Search for the cell housing the specified text and yield its (X, Y) center coordinate. 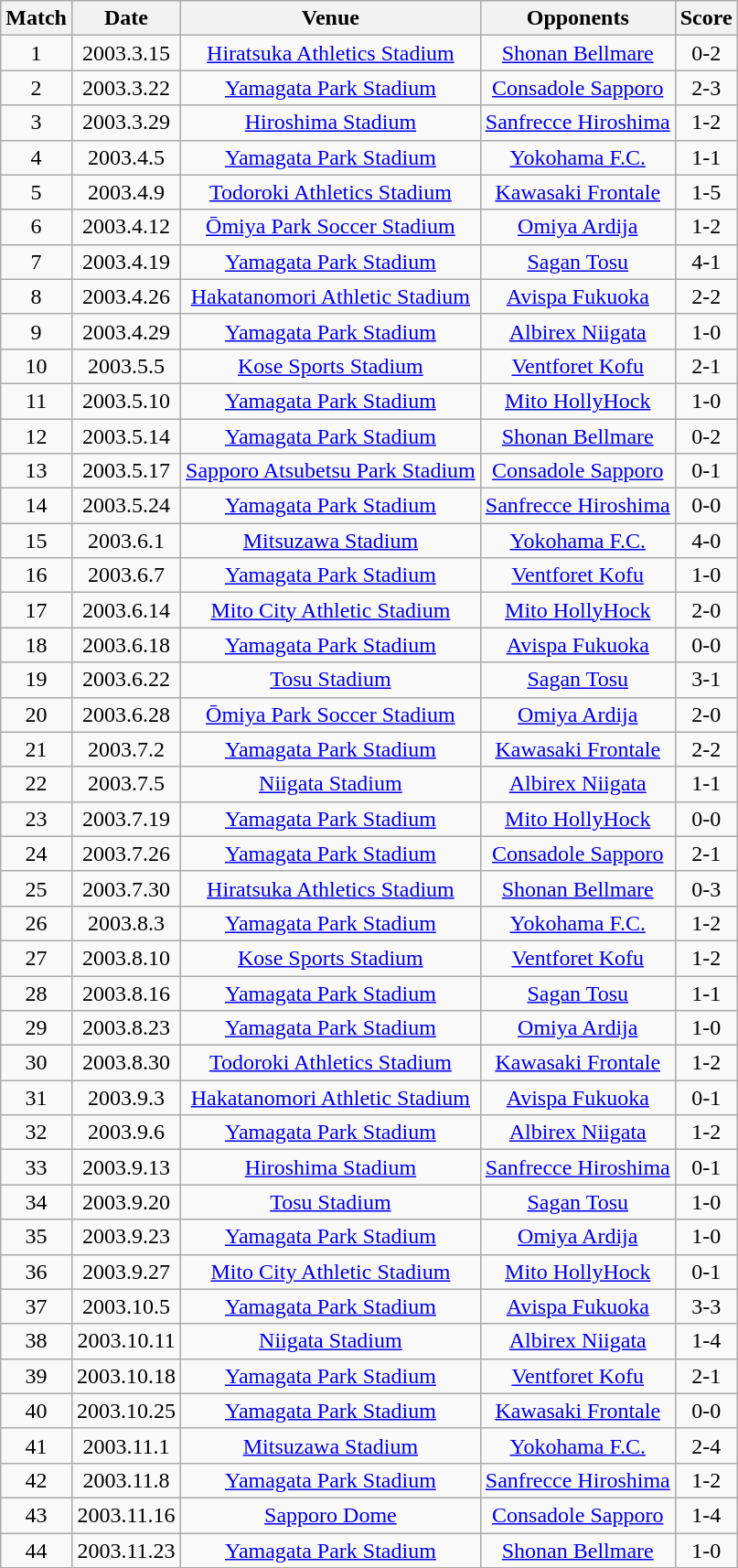
16 (37, 575)
2003.4.29 (126, 331)
2003.10.5 (126, 1306)
37 (37, 1306)
2-4 (706, 1445)
3-3 (706, 1306)
2003.9.20 (126, 1202)
2003.4.12 (126, 227)
5 (37, 192)
2003.8.10 (126, 958)
2003.5.17 (126, 471)
2003.5.10 (126, 401)
12 (37, 436)
2003.7.19 (126, 819)
2003.6.1 (126, 541)
6 (37, 227)
2003.5.14 (126, 436)
9 (37, 331)
21 (37, 749)
27 (37, 958)
35 (37, 1237)
2-3 (706, 88)
23 (37, 819)
13 (37, 471)
2003.4.9 (126, 192)
2003.9.6 (126, 1133)
2003.10.18 (126, 1376)
2003.4.19 (126, 262)
2003.8.16 (126, 993)
2003.8.3 (126, 923)
2003.5.5 (126, 366)
32 (37, 1133)
40 (37, 1411)
28 (37, 993)
Sapporo Atsubetsu Park Stadium (331, 471)
1-5 (706, 192)
2003.4.5 (126, 157)
2003.7.5 (126, 784)
2003.7.30 (126, 888)
Venue (331, 18)
15 (37, 541)
7 (37, 262)
Date (126, 18)
2003.10.11 (126, 1341)
34 (37, 1202)
20 (37, 714)
42 (37, 1480)
2003.4.26 (126, 296)
38 (37, 1341)
2003.8.30 (126, 1063)
4-1 (706, 262)
2003.10.25 (126, 1411)
2003.11.8 (126, 1480)
2003.6.22 (126, 680)
2003.3.15 (126, 53)
2003.9.23 (126, 1237)
25 (37, 888)
8 (37, 296)
2003.6.18 (126, 645)
Match (37, 18)
19 (37, 680)
2003.6.7 (126, 575)
2003.7.26 (126, 854)
24 (37, 854)
22 (37, 784)
4-0 (706, 541)
17 (37, 610)
2003.5.24 (126, 506)
2003.8.23 (126, 1028)
2003.9.27 (126, 1272)
18 (37, 645)
43 (37, 1515)
26 (37, 923)
31 (37, 1098)
10 (37, 366)
41 (37, 1445)
2003.3.29 (126, 123)
3-1 (706, 680)
33 (37, 1167)
29 (37, 1028)
Opponents (578, 18)
2003.11.16 (126, 1515)
14 (37, 506)
39 (37, 1376)
30 (37, 1063)
36 (37, 1272)
Score (706, 18)
11 (37, 401)
2003.3.22 (126, 88)
Sapporo Dome (331, 1515)
2003.11.1 (126, 1445)
2 (37, 88)
0-3 (706, 888)
2003.9.13 (126, 1167)
2003.9.3 (126, 1098)
4 (37, 157)
2003.6.14 (126, 610)
3 (37, 123)
44 (37, 1551)
2003.6.28 (126, 714)
1 (37, 53)
2003.7.2 (126, 749)
2003.11.23 (126, 1551)
